Extract the [x, y] coordinate from the center of the cell holding the provided text.  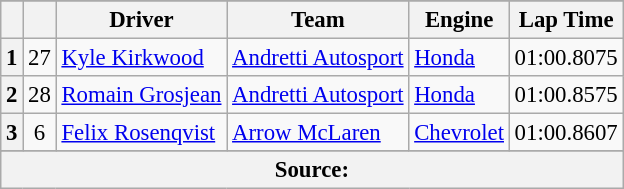
1 [12, 58]
Romain Grosjean [142, 95]
01:00.8075 [566, 58]
Felix Rosenqvist [142, 133]
Source: [312, 170]
Driver [142, 20]
Lap Time [566, 20]
3 [12, 133]
Arrow McLaren [318, 133]
Team [318, 20]
01:00.8575 [566, 95]
28 [40, 95]
2 [12, 95]
Engine [459, 20]
Kyle Kirkwood [142, 58]
27 [40, 58]
01:00.8607 [566, 133]
Chevrolet [459, 133]
6 [40, 133]
